Search for the cell housing the specified text and yield its (X, Y) center coordinate. 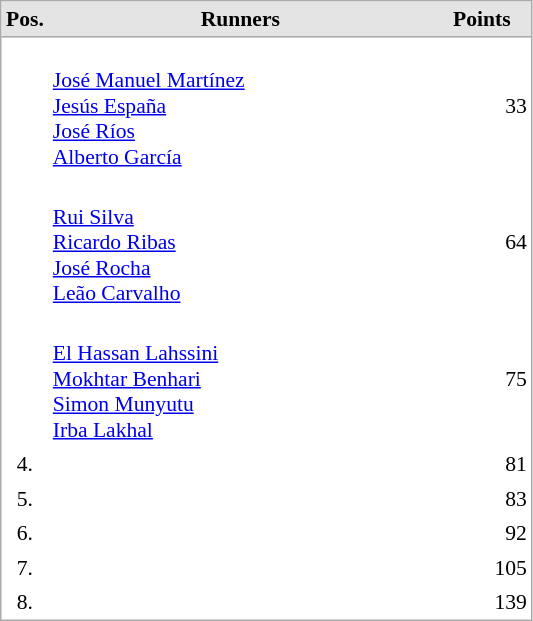
81 (482, 464)
4. (26, 464)
105 (482, 567)
8. (26, 602)
33 (482, 106)
92 (482, 533)
6. (26, 533)
Points (482, 20)
7. (26, 567)
Rui Silva Ricardo Ribas José Rocha Leão Carvalho (240, 242)
139 (482, 602)
José Manuel Martínez Jesús España José Ríos Alberto García (240, 106)
64 (482, 242)
83 (482, 499)
Pos. (26, 20)
5. (26, 499)
Runners (240, 20)
75 (482, 378)
El Hassan Lahssini Mokhtar Benhari Simon Munyutu Irba Lakhal (240, 378)
